Find where the given text appears and provide that cell's center as [X, Y] coordinate. 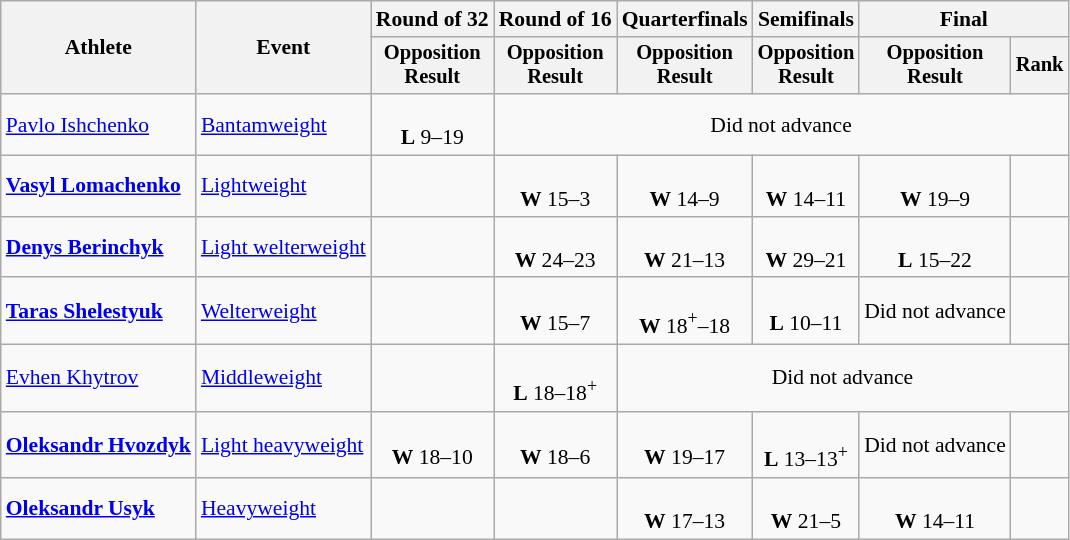
W 18+–18 [685, 312]
Round of 16 [556, 19]
L 13–13+ [806, 444]
Rank [1040, 66]
W 15–3 [556, 186]
W 14–9 [685, 186]
Heavyweight [284, 508]
Light heavyweight [284, 444]
Bantamweight [284, 124]
L 15–22 [935, 248]
Pavlo Ishchenko [98, 124]
Athlete [98, 48]
Quarterfinals [685, 19]
L 10–11 [806, 312]
Oleksandr Hvozdyk [98, 444]
W 18–10 [432, 444]
W 15–7 [556, 312]
Final [964, 19]
W 29–21 [806, 248]
W 21–5 [806, 508]
Round of 32 [432, 19]
W 17–13 [685, 508]
L 18–18+ [556, 378]
Oleksandr Usyk [98, 508]
Middleweight [284, 378]
Welterweight [284, 312]
Light welterweight [284, 248]
Lightweight [284, 186]
Event [284, 48]
W 18–6 [556, 444]
W 24–23 [556, 248]
Semifinals [806, 19]
L 9–19 [432, 124]
Vasyl Lomachenko [98, 186]
Evhen Khytrov [98, 378]
W 19–17 [685, 444]
Denys Berinchyk [98, 248]
Taras Shelestyuk [98, 312]
W 19–9 [935, 186]
W 21–13 [685, 248]
